Capture the cell that displays the provided text and extract its (x, y) central coordinate. 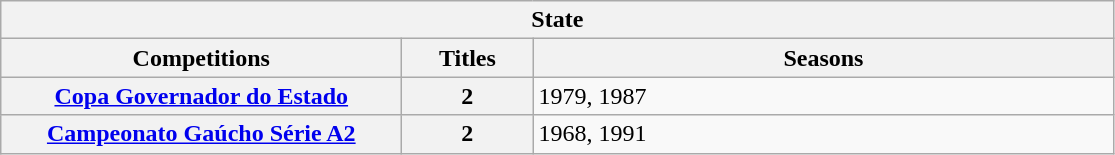
Titles (468, 58)
Copa Governador do Estado (202, 96)
State (558, 20)
Campeonato Gaúcho Série A2 (202, 134)
Seasons (824, 58)
1968, 1991 (824, 134)
Competitions (202, 58)
1979, 1987 (824, 96)
